Provide the (x, y) coordinate of the cell's center where the given text is located.  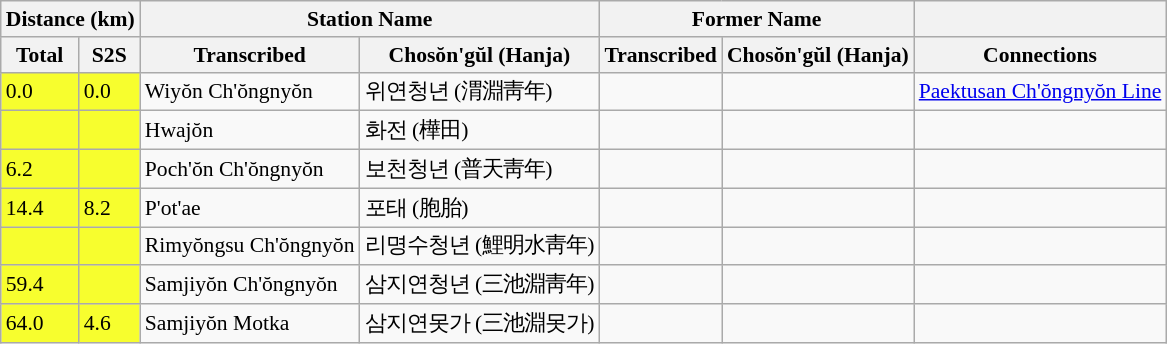
Hwajŏn (250, 130)
Poch'ŏn Ch'ŏngnyŏn (250, 170)
Total (40, 55)
P'ot'ae (250, 208)
Samjiyŏn Ch'ŏngnyŏn (250, 286)
Former Name (756, 19)
8.2 (110, 208)
포태 (胞胎) (479, 208)
삼지연청년 (三池淵靑年) (479, 286)
14.4 (40, 208)
64.0 (40, 324)
Connections (1040, 55)
리명수청년 (鯉明水靑年) (479, 246)
보천청년 (普天靑年) (479, 170)
Samjiyŏn Motka (250, 324)
위연청년 (渭淵靑年) (479, 92)
S2S (110, 55)
4.6 (110, 324)
Paektusan Ch'ŏngnyŏn Line (1040, 92)
6.2 (40, 170)
삼지연못가 (三池淵못가) (479, 324)
Station Name (370, 19)
59.4 (40, 286)
Wiyŏn Ch'ŏngnyŏn (250, 92)
Distance (km) (70, 19)
화전 (樺田) (479, 130)
Rimyŏngsu Ch'ŏngnyŏn (250, 246)
